Detect which cell encompasses the target text, then output its (X, Y) center coordinate. 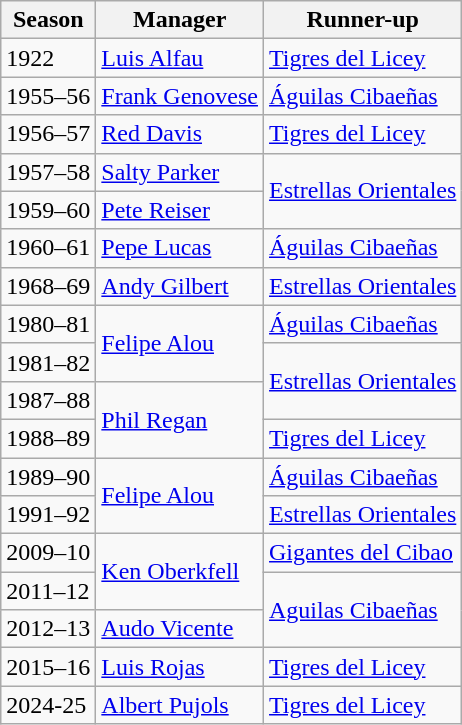
1981–82 (48, 362)
Ken Oberkfell (180, 572)
Gigantes del Cibao (363, 553)
2009–10 (48, 553)
1960–61 (48, 248)
1968–69 (48, 286)
Andy Gilbert (180, 286)
Manager (180, 20)
Salty Parker (180, 172)
1987–88 (48, 400)
2015–16 (48, 667)
Red Davis (180, 134)
1989–90 (48, 477)
Pete Reiser (180, 210)
2011–12 (48, 591)
1957–58 (48, 172)
Luis Alfau (180, 58)
Audo Vicente (180, 629)
Phil Regan (180, 419)
Runner-up (363, 20)
1988–89 (48, 438)
Frank Genovese (180, 96)
1991–92 (48, 515)
Aguilas Cibaeñas (363, 610)
Season (48, 20)
2012–13 (48, 629)
1980–81 (48, 324)
1955–56 (48, 96)
Luis Rojas (180, 667)
1922 (48, 58)
Pepe Lucas (180, 248)
1956–57 (48, 134)
2024-25 (48, 705)
1959–60 (48, 210)
Albert Pujols (180, 705)
